Extract the [X, Y] coordinate from the center of the cell holding the provided text.  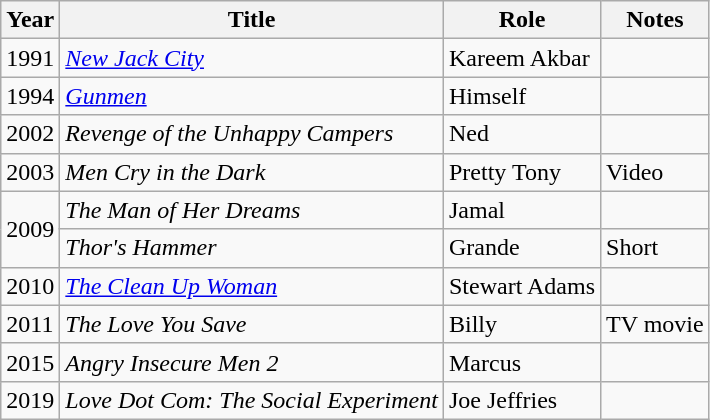
2009 [30, 229]
TV movie [656, 324]
Notes [656, 20]
Kareem Akbar [522, 58]
Video [656, 172]
The Man of Her Dreams [252, 210]
Joe Jeffries [522, 400]
Angry Insecure Men 2 [252, 362]
Role [522, 20]
Love Dot Com: The Social Experiment [252, 400]
Short [656, 248]
The Clean Up Woman [252, 286]
The Love You Save [252, 324]
Marcus [522, 362]
Thor's Hammer [252, 248]
Pretty Tony [522, 172]
Revenge of the Unhappy Campers [252, 134]
Billy [522, 324]
Grande [522, 248]
2015 [30, 362]
Gunmen [252, 96]
Jamal [522, 210]
2019 [30, 400]
2010 [30, 286]
1991 [30, 58]
Himself [522, 96]
Year [30, 20]
2003 [30, 172]
1994 [30, 96]
Ned [522, 134]
Title [252, 20]
2011 [30, 324]
New Jack City [252, 58]
Stewart Adams [522, 286]
Men Cry in the Dark [252, 172]
2002 [30, 134]
